Capture the cell that displays the provided text and extract its (x, y) central coordinate. 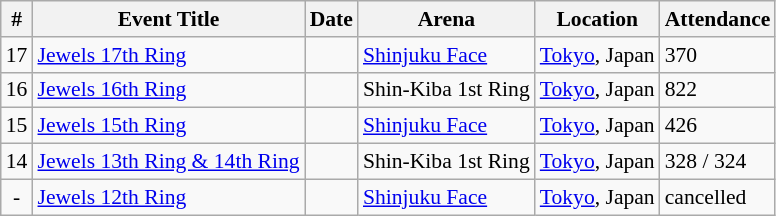
370 (718, 55)
Jewels 12th Ring (168, 197)
Jewels 16th Ring (168, 90)
17 (17, 55)
cancelled (718, 197)
Date (332, 19)
# (17, 19)
Arena (446, 19)
Jewels 15th Ring (168, 126)
- (17, 197)
328 / 324 (718, 162)
Location (598, 19)
Jewels 17th Ring (168, 55)
Jewels 13th Ring & 14th Ring (168, 162)
Event Title (168, 19)
14 (17, 162)
Attendance (718, 19)
822 (718, 90)
15 (17, 126)
16 (17, 90)
426 (718, 126)
